Locate the cell with the specified text and output its [x, y] center coordinate. 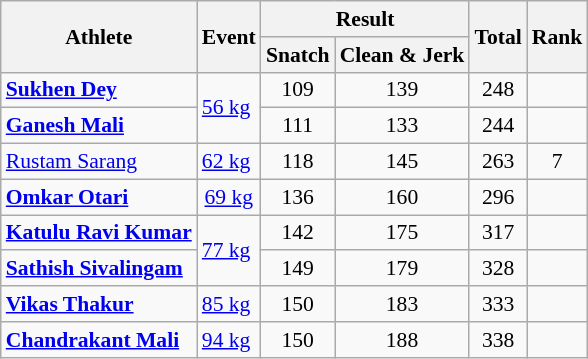
111 [298, 126]
94 kg [229, 340]
188 [402, 340]
333 [498, 304]
133 [402, 126]
244 [498, 126]
Vikas Thakur [99, 304]
175 [402, 233]
328 [498, 269]
149 [298, 269]
118 [298, 162]
56 kg [229, 108]
77 kg [229, 250]
Rank [558, 36]
179 [402, 269]
Rustam Sarang [99, 162]
142 [298, 233]
Ganesh Mali [99, 126]
85 kg [229, 304]
Event [229, 36]
Result [366, 19]
317 [498, 233]
62 kg [229, 162]
139 [402, 90]
296 [498, 197]
7 [558, 162]
Sukhen Dey [99, 90]
Sathish Sivalingam [99, 269]
69 kg [229, 197]
Clean & Jerk [402, 55]
338 [498, 340]
145 [402, 162]
109 [298, 90]
Omkar Otari [99, 197]
136 [298, 197]
263 [498, 162]
Athlete [99, 36]
Chandrakant Mali [99, 340]
Katulu Ravi Kumar [99, 233]
160 [402, 197]
183 [402, 304]
Snatch [298, 55]
Total [498, 36]
248 [498, 90]
